Return (x, y) of the center of cell containing provided text 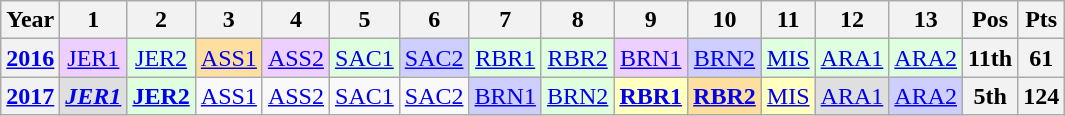
1 (94, 20)
5 (365, 20)
13 (926, 20)
3 (228, 20)
12 (852, 20)
2017 (30, 96)
Year (30, 20)
8 (577, 20)
61 (1042, 58)
11th (990, 58)
124 (1042, 96)
7 (505, 20)
6 (434, 20)
2016 (30, 58)
11 (788, 20)
4 (296, 20)
Pts (1042, 20)
2 (161, 20)
10 (725, 20)
9 (651, 20)
Pos (990, 20)
5th (990, 96)
